Extract the [x, y] coordinate from the center of the cell holding the provided text.  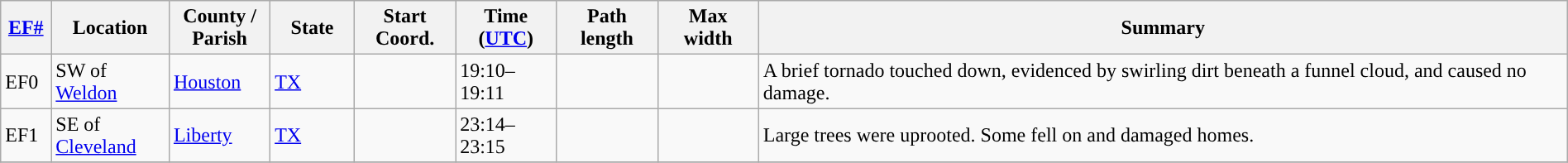
A brief tornado touched down, evidenced by swirling dirt beneath a funnel cloud, and caused no damage. [1163, 81]
Time (UTC) [506, 28]
EF# [26, 28]
Summary [1163, 28]
Start Coord. [404, 28]
19:10–19:11 [506, 81]
Houston [219, 81]
SE of Cleveland [111, 136]
County / Parish [219, 28]
Location [111, 28]
EF0 [26, 81]
Large trees were uprooted. Some fell on and damaged homes. [1163, 136]
Liberty [219, 136]
State [313, 28]
Max width [708, 28]
23:14–23:15 [506, 136]
EF1 [26, 136]
Path length [607, 28]
SW of Weldon [111, 81]
